Determine the [X, Y] coordinate at the center of the cell enclosing the given text.  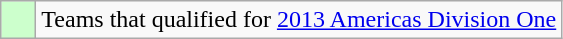
Teams that qualified for 2013 Americas Division One [299, 20]
